Pinpoint the cell where the given text exists, returning its [X, Y] midpoint coordinate. 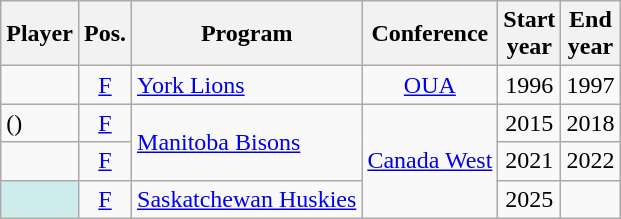
Saskatchewan Huskies [247, 199]
2021 [530, 161]
2022 [590, 161]
Endyear [590, 34]
Player [40, 34]
Program [247, 34]
Manitoba Bisons [247, 142]
2018 [590, 123]
2025 [530, 199]
2015 [530, 123]
() [40, 123]
Startyear [530, 34]
Canada West [430, 161]
York Lions [247, 85]
1996 [530, 85]
1997 [590, 85]
Conference [430, 34]
Pos. [104, 34]
OUA [430, 85]
